Return the (x, y) coordinate for the center point of the cell that contains the specified text.  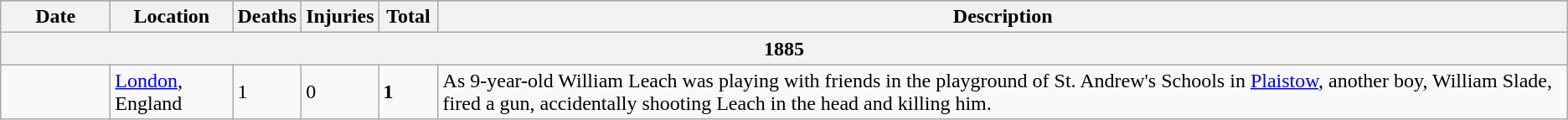
Deaths (267, 17)
Date (55, 17)
0 (340, 92)
Injuries (340, 17)
Total (409, 17)
Location (172, 17)
Description (1003, 17)
1885 (784, 49)
London, England (172, 92)
